From the cell containing the given text, extract its center point as (X, Y) coordinate. 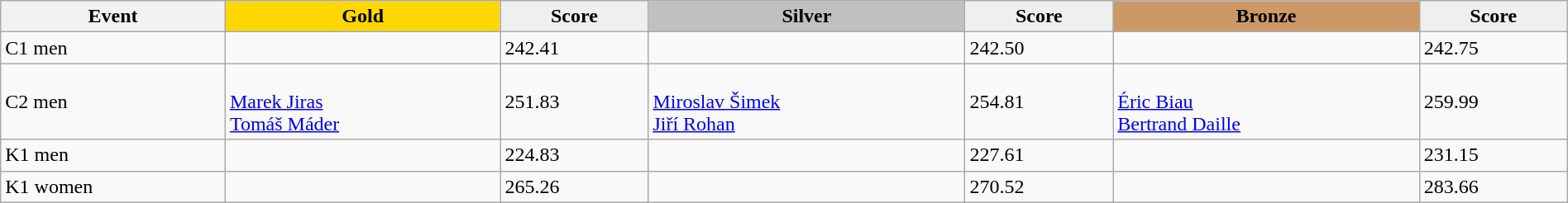
C2 men (113, 101)
242.75 (1494, 48)
C1 men (113, 48)
Marek JirasTomáš Máder (362, 101)
259.99 (1494, 101)
254.81 (1039, 101)
Event (113, 17)
227.61 (1039, 155)
242.50 (1039, 48)
265.26 (574, 186)
Silver (807, 17)
283.66 (1494, 186)
Éric BiauBertrand Daille (1267, 101)
270.52 (1039, 186)
242.41 (574, 48)
K1 women (113, 186)
231.15 (1494, 155)
251.83 (574, 101)
Miroslav ŠimekJiří Rohan (807, 101)
224.83 (574, 155)
K1 men (113, 155)
Bronze (1267, 17)
Gold (362, 17)
